Detect which cell encompasses the target text, then output its [X, Y] center coordinate. 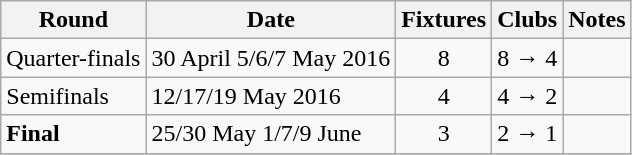
4 → 2 [528, 96]
4 [444, 96]
Date [271, 20]
25/30 May 1/7/9 June [271, 134]
3 [444, 134]
Round [74, 20]
Semifinals [74, 96]
Quarter-finals [74, 58]
2 → 1 [528, 134]
12/17/19 May 2016 [271, 96]
Notes [597, 20]
Clubs [528, 20]
Fixtures [444, 20]
8 [444, 58]
30 April 5/6/7 May 2016 [271, 58]
8 → 4 [528, 58]
Final [74, 134]
